Detect which cell encompasses the target text, then output its (X, Y) center coordinate. 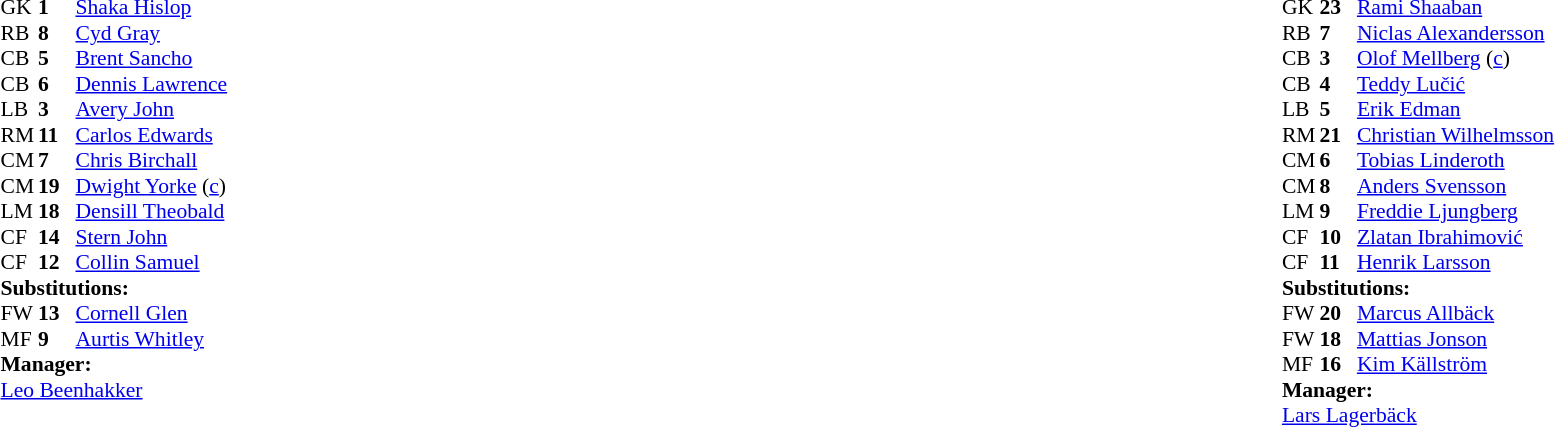
Zlatan Ibrahimović (1456, 237)
16 (1338, 365)
Chris Birchall (152, 161)
Collin Samuel (152, 263)
Dwight Yorke (c) (152, 186)
Henrik Larsson (1456, 263)
Christian Wilhelmsson (1456, 135)
Olof Mellberg (c) (1456, 59)
Anders Svensson (1456, 186)
Mattias Jonson (1456, 339)
Teddy Lučić (1456, 84)
13 (57, 313)
Cornell Glen (152, 313)
21 (1338, 135)
Erik Edman (1456, 109)
Niclas Alexandersson (1456, 33)
10 (1338, 237)
Aurtis Whitley (152, 339)
12 (57, 263)
Leo Beenhakker (114, 390)
4 (1338, 84)
Densill Theobald (152, 211)
14 (57, 237)
Tobias Linderoth (1456, 161)
Brent Sancho (152, 59)
Stern John (152, 237)
Avery John (152, 109)
Cyd Gray (152, 33)
Freddie Ljungberg (1456, 211)
20 (1338, 313)
Kim Källström (1456, 365)
Marcus Allbäck (1456, 313)
Carlos Edwards (152, 135)
Dennis Lawrence (152, 84)
19 (57, 186)
